Identify which cell holds the provided text, then report its [X, Y] central coordinate. 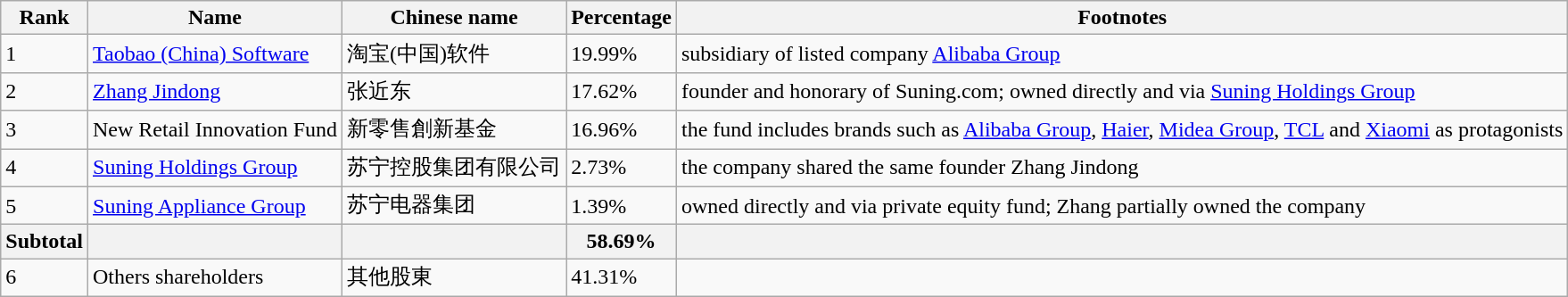
1 [45, 54]
张近东 [455, 91]
Suning Appliance Group [216, 205]
the fund includes brands such as Alibaba Group, Haier, Midea Group, TCL and Xiaomi as protagonists [1122, 130]
58.69% [622, 242]
Zhang Jindong [216, 91]
19.99% [622, 54]
淘宝(中国)软件 [455, 54]
17.62% [622, 91]
Percentage [622, 18]
New Retail Innovation Fund [216, 130]
owned directly and via private equity fund; Zhang partially owned the company [1122, 205]
Suning Holdings Group [216, 168]
Chinese name [455, 18]
3 [45, 130]
6 [45, 278]
subsidiary of listed company Alibaba Group [1122, 54]
苏宁电器集团 [455, 205]
41.31% [622, 278]
新零售創新基金 [455, 130]
Subtotal [45, 242]
其他股東 [455, 278]
Others shareholders [216, 278]
founder and honorary of Suning.com; owned directly and via Suning Holdings Group [1122, 91]
the company shared the same founder Zhang Jindong [1122, 168]
Name [216, 18]
1.39% [622, 205]
Taobao (China) Software [216, 54]
16.96% [622, 130]
5 [45, 205]
Rank [45, 18]
2.73% [622, 168]
Footnotes [1122, 18]
苏宁控股集团有限公司 [455, 168]
4 [45, 168]
2 [45, 91]
